Provide the (x, y) coordinate of the cell's center where the given text is located.  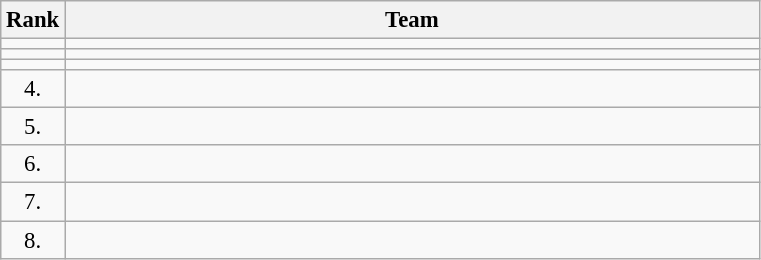
4. (33, 89)
Rank (33, 20)
7. (33, 202)
6. (33, 165)
Team (412, 20)
5. (33, 127)
8. (33, 240)
